Identify which cell holds the provided text, then report its (x, y) central coordinate. 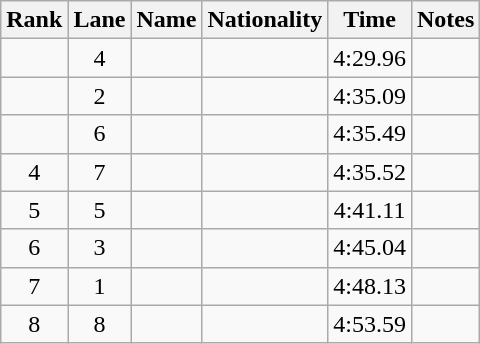
1 (100, 286)
2 (100, 96)
Name (166, 20)
Rank (34, 20)
3 (100, 248)
4:35.49 (370, 134)
Lane (100, 20)
Notes (445, 20)
4:35.52 (370, 172)
4:41.11 (370, 210)
4:45.04 (370, 248)
Time (370, 20)
4:35.09 (370, 96)
4:53.59 (370, 324)
4:48.13 (370, 286)
4:29.96 (370, 58)
Nationality (265, 20)
